Return [x, y] of the center of cell containing provided text 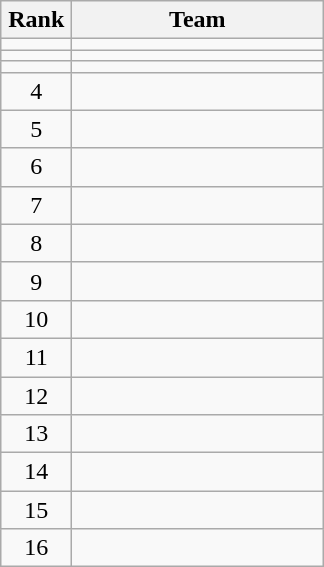
5 [36, 129]
6 [36, 167]
15 [36, 510]
14 [36, 472]
10 [36, 319]
Team [198, 20]
13 [36, 434]
4 [36, 91]
Rank [36, 20]
16 [36, 548]
12 [36, 395]
7 [36, 205]
8 [36, 243]
11 [36, 357]
9 [36, 281]
